Detect which cell encompasses the target text, then output its (x, y) center coordinate. 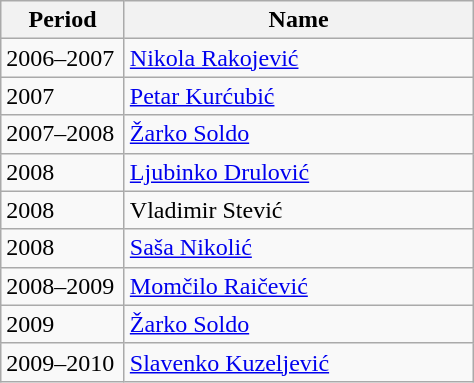
2009 (63, 324)
2008–2009 (63, 286)
Vladimir Stević (298, 210)
2007 (63, 96)
Period (63, 20)
Ljubinko Drulović (298, 172)
Petar Kurćubić (298, 96)
2007–2008 (63, 134)
Nikola Rakojević (298, 58)
2006–2007 (63, 58)
2009–2010 (63, 362)
Slavenko Kuzeljević (298, 362)
Momčilo Raičević (298, 286)
Saša Nikolić (298, 248)
Name (298, 20)
